Find where the given text appears and provide that cell's center as [x, y] coordinate. 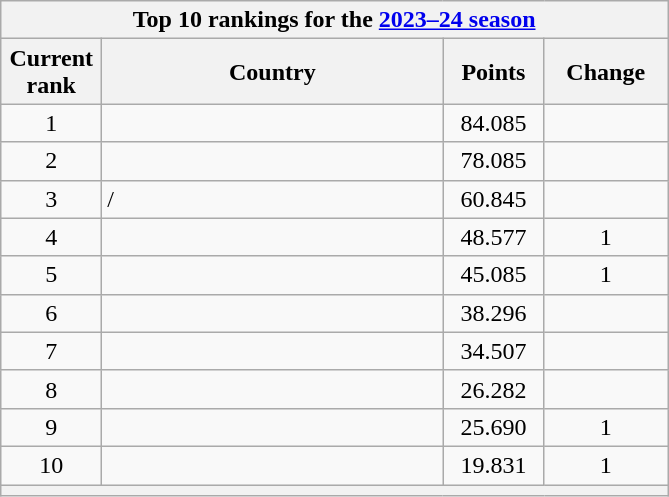
26.282 [494, 389]
Country [272, 72]
Points [494, 72]
/ [272, 199]
9 [52, 427]
Change [606, 72]
5 [52, 275]
6 [52, 313]
19.831 [494, 465]
84.085 [494, 123]
Top 10 rankings for the 2023–24 season [334, 20]
7 [52, 351]
48.577 [494, 237]
25.690 [494, 427]
60.845 [494, 199]
2 [52, 161]
45.085 [494, 275]
78.085 [494, 161]
8 [52, 389]
4 [52, 237]
3 [52, 199]
38.296 [494, 313]
34.507 [494, 351]
Currentrank [52, 72]
10 [52, 465]
